Determine the (X, Y) coordinate at the center of the cell enclosing the given text.  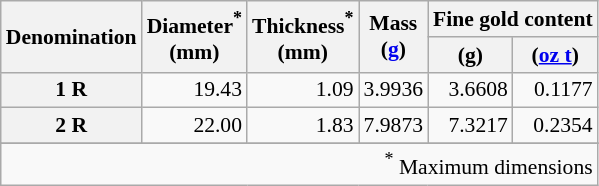
Thickness* (mm) (303, 36)
0.2354 (556, 126)
(g) (470, 55)
19.43 (194, 90)
3.6608 (470, 90)
0.1177 (556, 90)
Fine gold content (513, 19)
Denomination (72, 36)
1.09 (303, 90)
3.9936 (394, 90)
Diameter* (mm) (194, 36)
* Maximum dimensions (300, 164)
7.9873 (394, 126)
2 R (72, 126)
7.3217 (470, 126)
Mass (g) (394, 36)
22.00 (194, 126)
1 R (72, 90)
(oz t) (556, 55)
1.83 (303, 126)
